Return (x, y) of the center of cell containing provided text 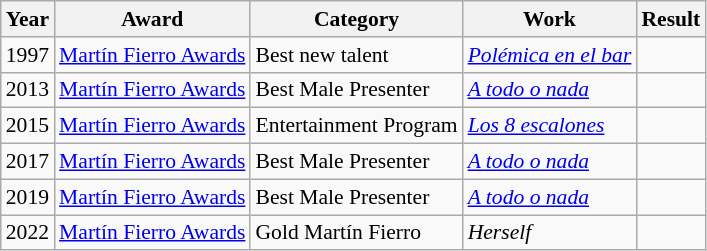
2015 (28, 126)
2022 (28, 233)
Result (670, 19)
Los 8 escalones (550, 126)
Work (550, 19)
Category (356, 19)
2017 (28, 162)
2013 (28, 90)
1997 (28, 55)
Year (28, 19)
Best new talent (356, 55)
Entertainment Program (356, 126)
2019 (28, 197)
Gold Martín Fierro (356, 233)
Herself (550, 233)
Award (152, 19)
Polémica en el bar (550, 55)
